Find where the given text appears and provide that cell's center as (X, Y) coordinate. 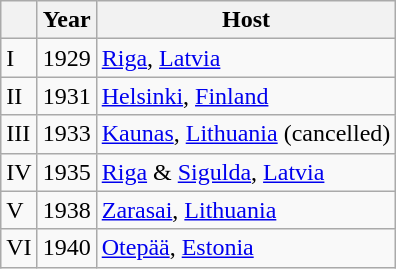
1940 (66, 248)
1931 (66, 96)
II (19, 96)
IV (19, 172)
III (19, 134)
VI (19, 248)
Riga, Latvia (246, 58)
Riga & Sigulda, Latvia (246, 172)
I (19, 58)
1933 (66, 134)
Zarasai, Lithuania (246, 210)
Otepää, Estonia (246, 248)
Host (246, 20)
Year (66, 20)
1929 (66, 58)
1938 (66, 210)
Helsinki, Finland (246, 96)
V (19, 210)
Kaunas, Lithuania (cancelled) (246, 134)
1935 (66, 172)
